Identify which cell holds the provided text, then report its [x, y] central coordinate. 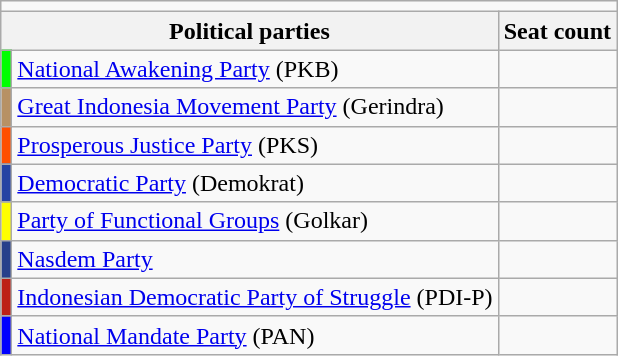
Democratic Party (Demokrat) [255, 183]
Nasdem Party [255, 259]
Seat count [557, 31]
Political parties [250, 31]
National Mandate Party (PAN) [255, 335]
Party of Functional Groups (Golkar) [255, 221]
Great Indonesia Movement Party (Gerindra) [255, 107]
Prosperous Justice Party (PKS) [255, 145]
National Awakening Party (PKB) [255, 69]
Indonesian Democratic Party of Struggle (PDI-P) [255, 297]
